Identify which cell holds the provided text, then report its (x, y) central coordinate. 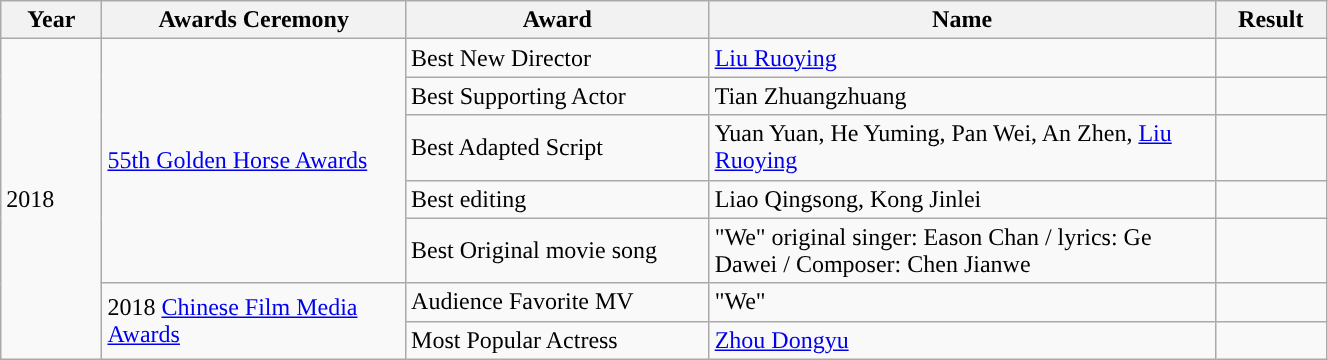
"We" original singer: Eason Chan / lyrics: Ge Dawei / Composer: Chen Jianwe (962, 250)
Best Supporting Actor (558, 96)
Result (1270, 20)
Yuan Yuan, He Yuming, Pan Wei, An Zhen, Liu Ruoying (962, 148)
Liu Ruoying (962, 58)
Liao Qingsong, Kong Jinlei (962, 199)
2018 (52, 199)
55th Golden Horse Awards (254, 161)
Best editing (558, 199)
Award (558, 20)
Best New Director (558, 58)
"We" (962, 302)
2018 Chinese Film Media Awards (254, 321)
Name (962, 20)
Year (52, 20)
Audience Favorite MV (558, 302)
Best Adapted Script (558, 148)
Zhou Dongyu (962, 340)
Best Original movie song (558, 250)
Tian Zhuangzhuang (962, 96)
Most Popular Actress (558, 340)
Awards Ceremony (254, 20)
